Find where the given text appears and provide that cell's center as [x, y] coordinate. 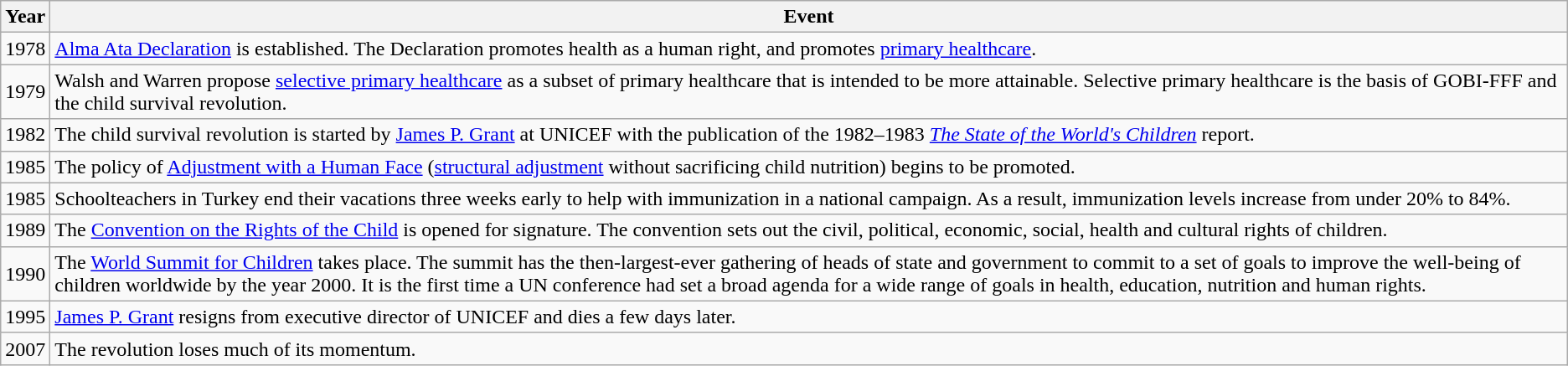
1989 [25, 230]
The revolution loses much of its momentum. [809, 348]
Year [25, 17]
The policy of Adjustment with a Human Face (structural adjustment without sacrificing child nutrition) begins to be promoted. [809, 167]
1978 [25, 49]
1982 [25, 135]
1990 [25, 273]
1979 [25, 92]
The child survival revolution is started by James P. Grant at UNICEF with the publication of the 1982–1983 The State of the World's Children report. [809, 135]
Alma Ata Declaration is established. The Declaration promotes health as a human right, and promotes primary healthcare. [809, 49]
Event [809, 17]
1995 [25, 317]
James P. Grant resigns from executive director of UNICEF and dies a few days later. [809, 317]
2007 [25, 348]
